Detect which cell encompasses the target text, then output its (x, y) center coordinate. 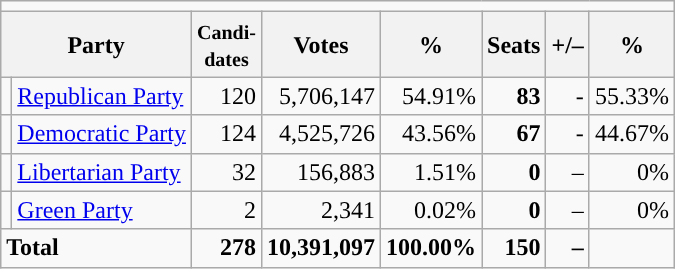
44.67% (632, 134)
4,525,726 (320, 134)
55.33% (632, 96)
2 (226, 210)
150 (514, 248)
67 (514, 134)
Democratic Party (102, 134)
Party (96, 44)
278 (226, 248)
+/– (568, 44)
120 (226, 96)
Seats (514, 44)
32 (226, 172)
100.00% (432, 248)
124 (226, 134)
Libertarian Party (102, 172)
156,883 (320, 172)
1.51% (432, 172)
5,706,147 (320, 96)
Green Party (102, 210)
83 (514, 96)
2,341 (320, 210)
Total (96, 248)
Votes (320, 44)
54.91% (432, 96)
43.56% (432, 134)
0.02% (432, 210)
Candi-dates (226, 44)
10,391,097 (320, 248)
Republican Party (102, 96)
